Scan for the cell matching the given text and deliver its (X, Y) coordinate at center. 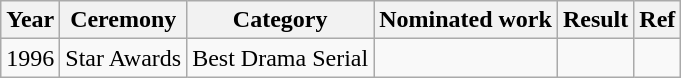
Ref (658, 20)
Best Drama Serial (280, 58)
Result (595, 20)
1996 (30, 58)
Ceremony (124, 20)
Year (30, 20)
Star Awards (124, 58)
Nominated work (466, 20)
Category (280, 20)
